Output the (x, y) coordinate of the center of the cell containing the given text.  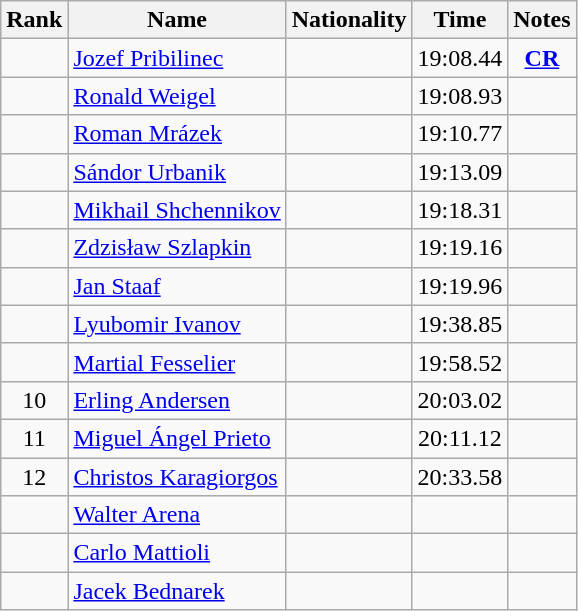
11 (34, 438)
19:08.44 (460, 58)
20:03.02 (460, 400)
Ronald Weigel (177, 96)
Miguel Ángel Prieto (177, 438)
Jan Staaf (177, 286)
CR (542, 58)
19:19.96 (460, 286)
20:33.58 (460, 477)
19:18.31 (460, 210)
Jozef Pribilinec (177, 58)
19:08.93 (460, 96)
19:10.77 (460, 134)
Sándor Urbanik (177, 172)
12 (34, 477)
Walter Arena (177, 515)
Rank (34, 20)
Carlo Mattioli (177, 553)
Mikhail Shchennikov (177, 210)
10 (34, 400)
19:13.09 (460, 172)
Nationality (349, 20)
19:38.85 (460, 324)
Notes (542, 20)
19:58.52 (460, 362)
Roman Mrázek (177, 134)
Name (177, 20)
Erling Andersen (177, 400)
Zdzisław Szlapkin (177, 248)
Martial Fesselier (177, 362)
Jacek Bednarek (177, 591)
Lyubomir Ivanov (177, 324)
19:19.16 (460, 248)
20:11.12 (460, 438)
Time (460, 20)
Christos Karagiorgos (177, 477)
